Pinpoint the cell where the given text exists, returning its (X, Y) midpoint coordinate. 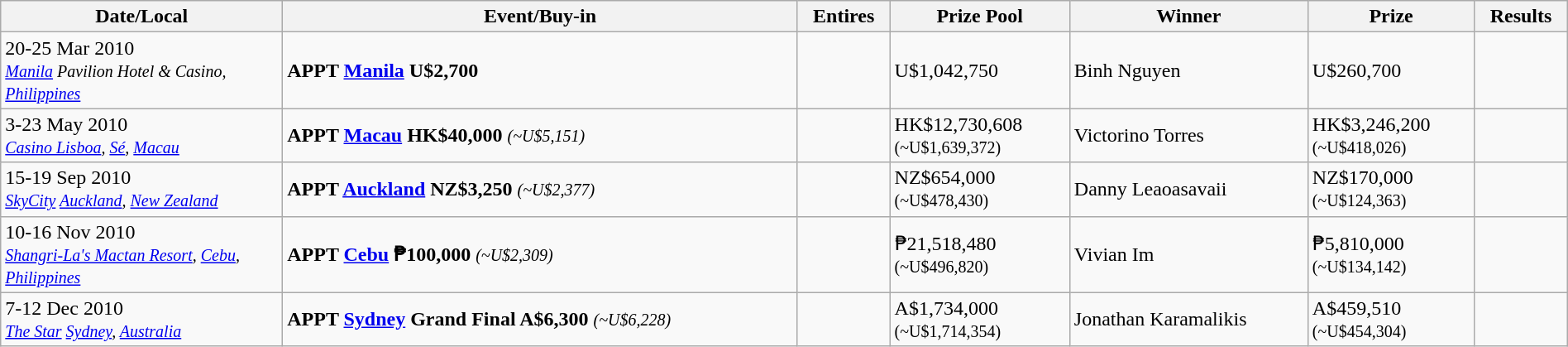
Prize Pool (979, 17)
APPT Auckland NZ$3,250 (~U$2,377) (541, 189)
APPT Macau HK$40,000 (~U$5,151) (541, 136)
Event/Buy-in (541, 17)
Danny Leaoasavaii (1188, 189)
U$260,700 (1391, 70)
20-25 Mar 2010Manila Pavilion Hotel & Casino, Philippines (142, 70)
3-23 May 2010Casino Lisboa, Sé, Macau (142, 136)
NZ$170,000(~U$124,363) (1391, 189)
Jonathan Karamalikis (1188, 320)
Binh Nguyen (1188, 70)
Results (1521, 17)
Vivian Im (1188, 254)
Date/Local (142, 17)
HK$3,246,200(~U$418,026) (1391, 136)
A$459,510(~U$454,304) (1391, 320)
Winner (1188, 17)
A$1,734,000(~U$1,714,354) (979, 320)
APPT Sydney Grand Final A$6,300 (~U$6,228) (541, 320)
15-19 Sep 2010SkyCity Auckland, New Zealand (142, 189)
APPT Manila U$2,700 (541, 70)
Victorino Torres (1188, 136)
Prize (1391, 17)
₱21,518,480(~U$496,820) (979, 254)
NZ$654,000(~U$478,430) (979, 189)
7-12 Dec 2010The Star Sydney, Australia (142, 320)
HK$12,730,608(~U$1,639,372) (979, 136)
Entires (844, 17)
₱5,810,000(~U$134,142) (1391, 254)
10-16 Nov 2010Shangri-La's Mactan Resort, Cebu, Philippines (142, 254)
U$1,042,750 (979, 70)
APPT Cebu ₱100,000 (~U$2,309) (541, 254)
